Extract the [X, Y] coordinate from the center of the cell holding the provided text.  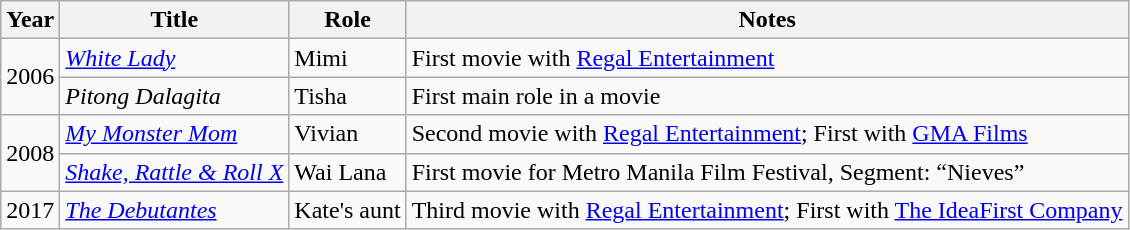
2006 [30, 77]
Role [348, 20]
Mimi [348, 58]
Second movie with Regal Entertainment; First with GMA Films [767, 134]
Tisha [348, 96]
White Lady [174, 58]
First main role in a movie [767, 96]
Kate's aunt [348, 210]
Wai Lana [348, 172]
Vivian [348, 134]
Shake, Rattle & Roll X [174, 172]
2008 [30, 153]
First movie for Metro Manila Film Festival, Segment: “Nieves” [767, 172]
2017 [30, 210]
Notes [767, 20]
Year [30, 20]
First movie with Regal Entertainment [767, 58]
Pitong Dalagita [174, 96]
Third movie with Regal Entertainment; First with The IdeaFirst Company [767, 210]
The Debutantes [174, 210]
Title [174, 20]
My Monster Mom [174, 134]
